From the cell containing the given text, extract its center point as (x, y) coordinate. 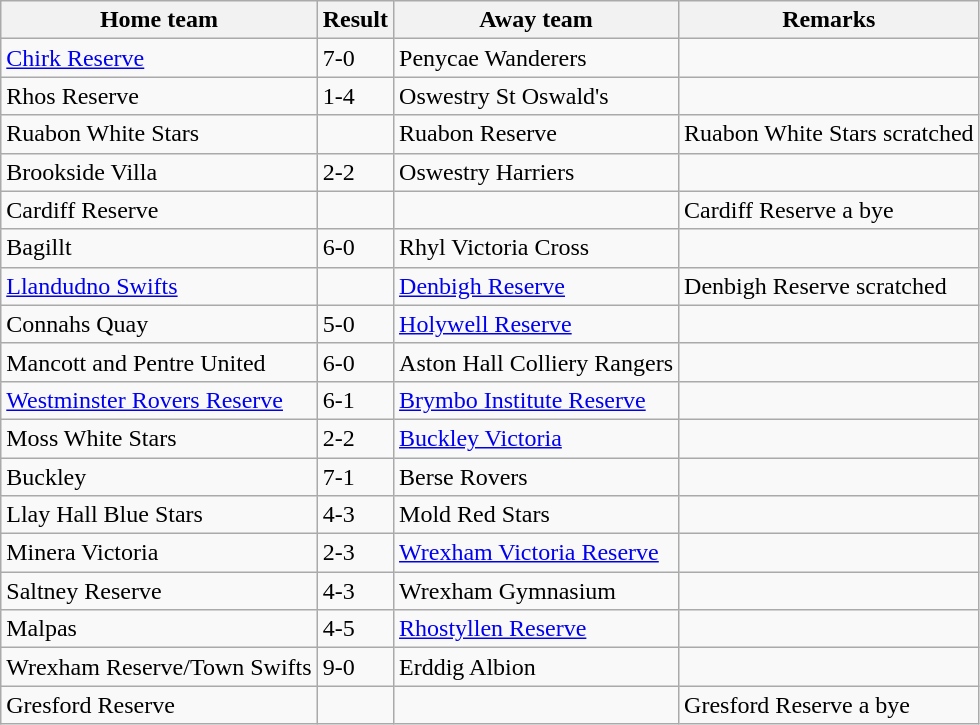
Denbigh Reserve scratched (830, 286)
Brymbo Institute Reserve (536, 400)
1-4 (355, 96)
Westminster Rovers Reserve (159, 400)
Aston Hall Colliery Rangers (536, 362)
6-1 (355, 400)
Ruabon Reserve (536, 134)
Home team (159, 20)
Oswestry Harriers (536, 172)
Chirk Reserve (159, 58)
Bagillt (159, 248)
Malpas (159, 629)
Llandudno Swifts (159, 286)
Oswestry St Oswald's (536, 96)
Wrexham Gymnasium (536, 591)
Brookside Villa (159, 172)
7-0 (355, 58)
Minera Victoria (159, 553)
2-3 (355, 553)
Moss White Stars (159, 438)
Away team (536, 20)
Wrexham Reserve/Town Swifts (159, 667)
Rhostyllen Reserve (536, 629)
Rhyl Victoria Cross (536, 248)
Buckley Victoria (536, 438)
Ruabon White Stars (159, 134)
Gresford Reserve (159, 705)
Remarks (830, 20)
Cardiff Reserve (159, 210)
Result (355, 20)
Penycae Wanderers (536, 58)
Wrexham Victoria Reserve (536, 553)
Denbigh Reserve (536, 286)
Llay Hall Blue Stars (159, 515)
Mold Red Stars (536, 515)
Gresford Reserve a bye (830, 705)
Holywell Reserve (536, 324)
Erddig Albion (536, 667)
Connahs Quay (159, 324)
7-1 (355, 477)
Saltney Reserve (159, 591)
5-0 (355, 324)
Ruabon White Stars scratched (830, 134)
Mancott and Pentre United (159, 362)
Buckley (159, 477)
9-0 (355, 667)
Berse Rovers (536, 477)
4-5 (355, 629)
Rhos Reserve (159, 96)
Cardiff Reserve a bye (830, 210)
